Return the [X, Y] coordinate for the center point of the cell that contains the specified text.  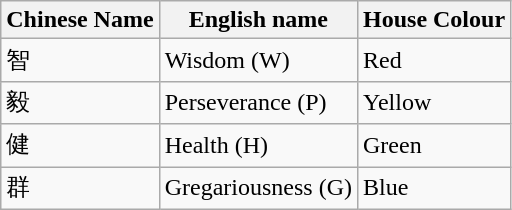
House Colour [434, 20]
Green [434, 146]
毅 [80, 102]
智 [80, 60]
English name [258, 20]
Wisdom (W) [258, 60]
Gregariousness (G) [258, 188]
健 [80, 146]
群 [80, 188]
Health (H) [258, 146]
Blue [434, 188]
Chinese Name [80, 20]
Perseverance (P) [258, 102]
Red [434, 60]
Yellow [434, 102]
